Determine the (x, y) coordinate at the center of the cell enclosing the given text.  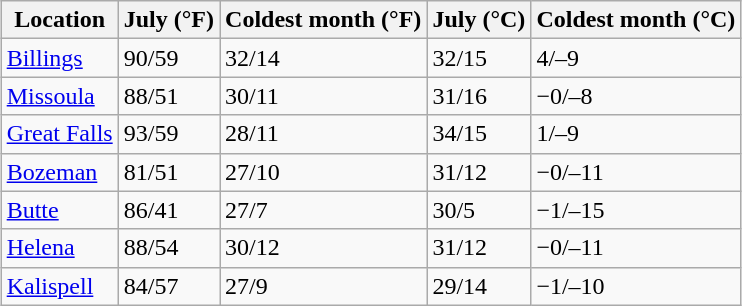
32/15 (479, 58)
30/12 (324, 248)
Coldest month (°F) (324, 20)
86/41 (168, 210)
84/57 (168, 286)
Missoula (60, 96)
1/–9 (636, 134)
27/9 (324, 286)
27/10 (324, 172)
81/51 (168, 172)
90/59 (168, 58)
31/16 (479, 96)
July (°F) (168, 20)
88/51 (168, 96)
29/14 (479, 286)
30/5 (479, 210)
−0/–8 (636, 96)
30/11 (324, 96)
34/15 (479, 134)
Location (60, 20)
July (°C) (479, 20)
Billings (60, 58)
88/54 (168, 248)
32/14 (324, 58)
Bozeman (60, 172)
4/–9 (636, 58)
Butte (60, 210)
Kalispell (60, 286)
28/11 (324, 134)
−1/–15 (636, 210)
Coldest month (°C) (636, 20)
Great Falls (60, 134)
93/59 (168, 134)
−1/–10 (636, 286)
Helena (60, 248)
27/7 (324, 210)
